Identify which cell holds the provided text, then report its (X, Y) central coordinate. 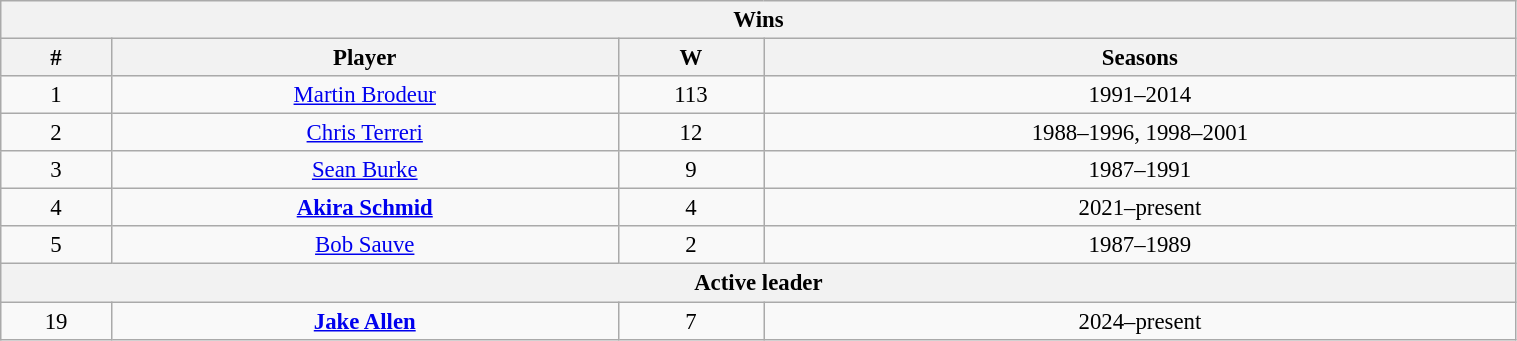
Sean Burke (364, 170)
Seasons (1140, 58)
1987–1991 (1140, 170)
19 (56, 321)
2024–present (1140, 321)
Chris Terreri (364, 133)
12 (691, 133)
1 (56, 95)
Martin Brodeur (364, 95)
7 (691, 321)
Player (364, 58)
# (56, 58)
Wins (758, 20)
Bob Sauve (364, 245)
1987–1989 (1140, 245)
Akira Schmid (364, 208)
113 (691, 95)
3 (56, 170)
Jake Allen (364, 321)
2021–present (1140, 208)
Active leader (758, 283)
9 (691, 170)
5 (56, 245)
W (691, 58)
1988–1996, 1998–2001 (1140, 133)
1991–2014 (1140, 95)
